Locate the cell with the specified text and output its [x, y] center coordinate. 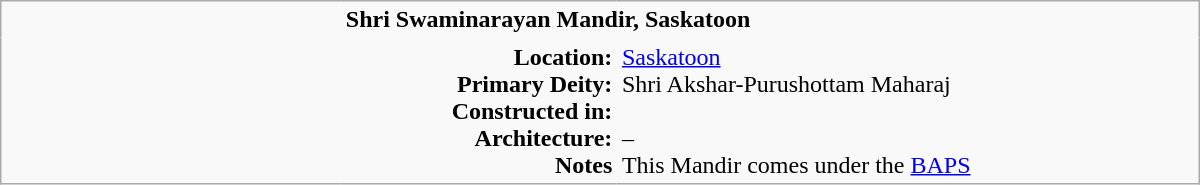
Saskatoon Shri Akshar-Purushottam Maharaj – This Mandir comes under the BAPS [908, 110]
Location: Primary Deity:Constructed in:Architecture:Notes [479, 110]
Shri Swaminarayan Mandir, Saskatoon [770, 20]
